Pinpoint the cell where the given text exists, returning its (X, Y) midpoint coordinate. 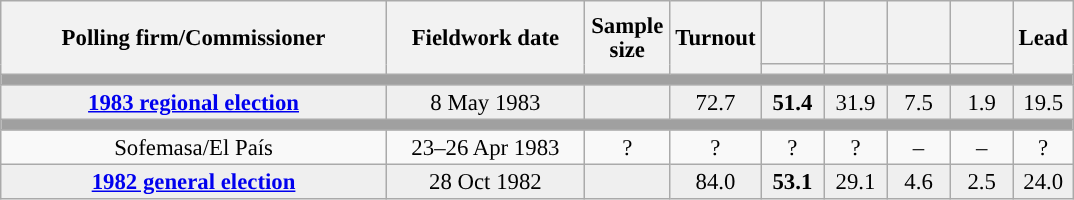
Sofemasa/El País (194, 148)
29.1 (856, 182)
Fieldwork date (485, 38)
24.0 (1043, 182)
Turnout (716, 38)
72.7 (716, 102)
4.6 (918, 182)
23–26 Apr 1983 (485, 148)
8 May 1983 (485, 102)
1982 general election (194, 182)
Lead (1043, 38)
53.1 (792, 182)
19.5 (1043, 102)
28 Oct 1982 (485, 182)
51.4 (792, 102)
2.5 (982, 182)
31.9 (856, 102)
84.0 (716, 182)
Sample size (627, 38)
7.5 (918, 102)
1983 regional election (194, 102)
1.9 (982, 102)
Polling firm/Commissioner (194, 38)
